Identify which cell holds the provided text, then report its [X, Y] central coordinate. 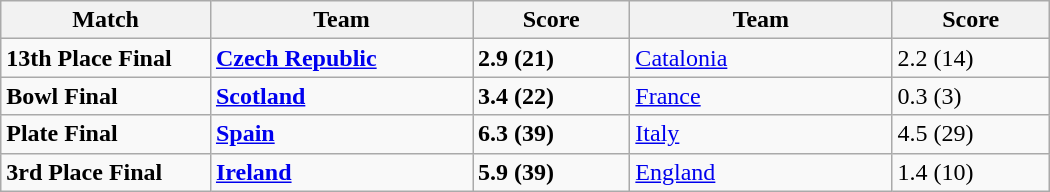
Catalonia [761, 58]
1.4 (10) [970, 172]
2.9 (21) [552, 58]
France [761, 96]
13th Place Final [106, 58]
Match [106, 20]
2.2 (14) [970, 58]
4.5 (29) [970, 134]
Scotland [341, 96]
3rd Place Final [106, 172]
Bowl Final [106, 96]
Italy [761, 134]
6.3 (39) [552, 134]
Ireland [341, 172]
0.3 (3) [970, 96]
Plate Final [106, 134]
Spain [341, 134]
England [761, 172]
3.4 (22) [552, 96]
Czech Republic [341, 58]
5.9 (39) [552, 172]
